Return (X, Y) of the center of cell containing provided text 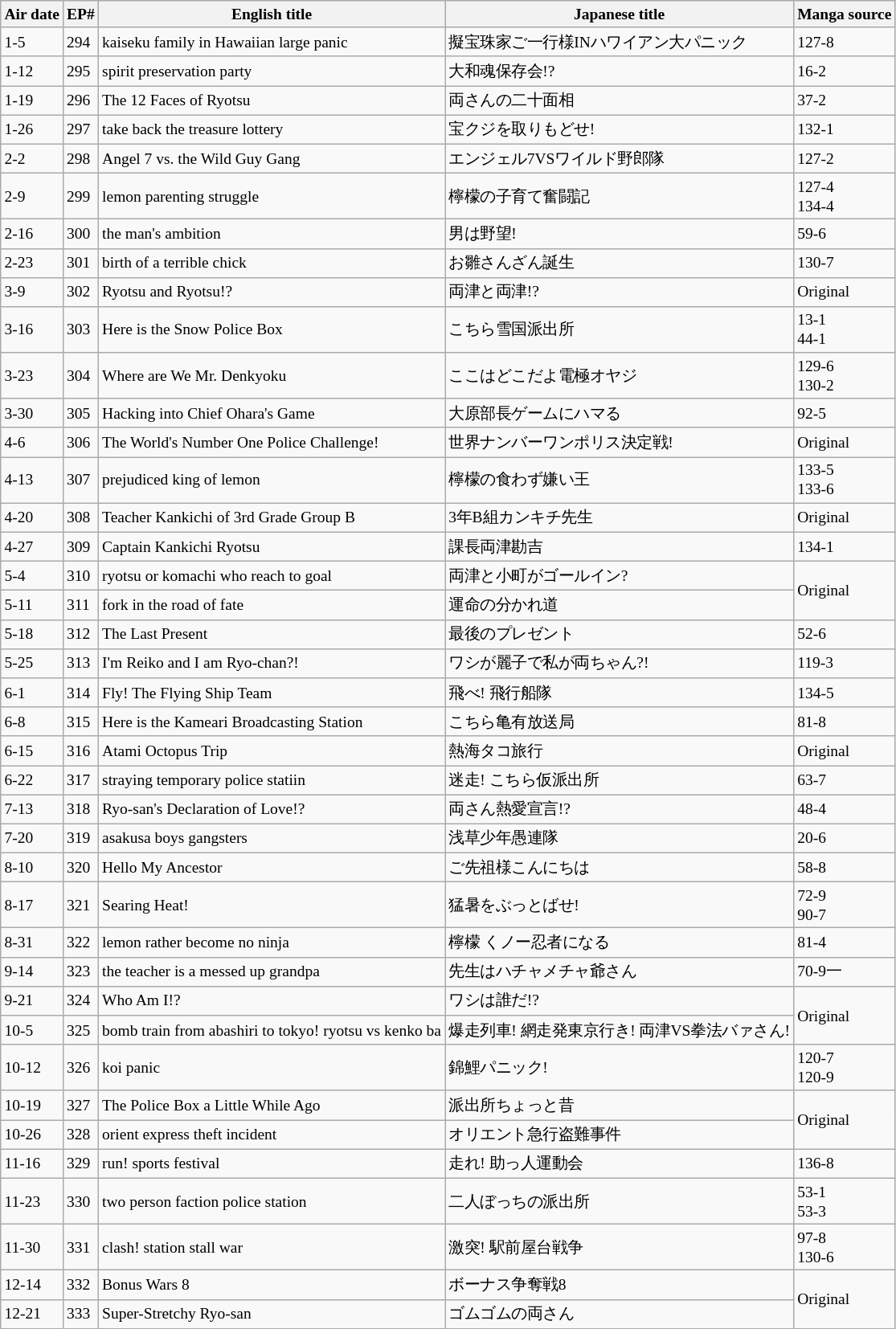
307 (80, 480)
136-8 (845, 1163)
Here is the Kameari Broadcasting Station (272, 722)
294 (80, 42)
English title (272, 14)
296 (80, 100)
314 (80, 693)
2-2 (32, 158)
I'm Reiko and I am Ryo-chan?! (272, 663)
329 (80, 1163)
304 (80, 376)
13-144-1 (845, 329)
12-21 (32, 1314)
129-6130-2 (845, 376)
1-5 (32, 42)
the man's ambition (272, 234)
派出所ちょっと昔 (620, 1105)
6-15 (32, 750)
激突! 駅前屋台戦争 (620, 1247)
爆走列車! 網走発東京行き! 両津VS拳法バァさん! (620, 1030)
大和魂保存会!? (620, 71)
Ryo-san's Declaration of Love!? (272, 809)
323 (80, 971)
熱海タコ旅行 (620, 750)
The 12 Faces of Ryotsu (272, 100)
世界ナンバーワンポリス決定戦! (620, 442)
Where are We Mr. Denkyoku (272, 376)
11-30 (32, 1247)
Teacher Kankichi of 3rd Grade Group B (272, 517)
擬宝珠家ご一行様INハワイアン大パニック (620, 42)
両津と両津!? (620, 292)
81-4 (845, 943)
310 (80, 576)
錦鯉パニック! (620, 1067)
301 (80, 263)
322 (80, 943)
3-9 (32, 292)
318 (80, 809)
男は野望! (620, 234)
両さんの二十面相 (620, 100)
312 (80, 634)
53-153-3 (845, 1200)
309 (80, 546)
檸檬 くノー忍者になる (620, 943)
ryotsu or komachi who reach to goal (272, 576)
The World's Number One Police Challenge! (272, 442)
317 (80, 779)
走れ! 助っ人運動会 (620, 1163)
70-9一 (845, 971)
11-23 (32, 1200)
37-2 (845, 100)
エンジェル7VSワイルド野郎隊 (620, 158)
5-18 (32, 634)
ご先祖様こんにちは (620, 867)
6-22 (32, 779)
300 (80, 234)
295 (80, 71)
こちら亀有放送局 (620, 722)
127-2 (845, 158)
ワシは誰だ!? (620, 1000)
134-5 (845, 693)
5-11 (32, 605)
2-9 (32, 196)
asakusa boys gangsters (272, 838)
the teacher is a messed up grandpa (272, 971)
81-8 (845, 722)
迷走! こちら仮派出所 (620, 779)
20-6 (845, 838)
92-5 (845, 413)
straying temporary police statiin (272, 779)
koi panic (272, 1067)
2-23 (32, 263)
spirit preservation party (272, 71)
Atami Octopus Trip (272, 750)
6-1 (32, 693)
Bonus Wars 8 (272, 1285)
321 (80, 905)
fork in the road of fate (272, 605)
306 (80, 442)
Air date (32, 14)
313 (80, 663)
7-13 (32, 809)
7-20 (32, 838)
宝クジを取りもどせ! (620, 129)
オリエント急行盗難事件 (620, 1135)
先生はハチャメチャ爺さん (620, 971)
ワシが麗子で私が両ちゃん?! (620, 663)
63-7 (845, 779)
3年B組カンキチ先生 (620, 517)
320 (80, 867)
大原部長ゲームにハマる (620, 413)
130-7 (845, 263)
11-16 (32, 1163)
330 (80, 1200)
ゴムゴムの両さん (620, 1314)
327 (80, 1105)
1-26 (32, 129)
bomb train from abashiri to tokyo! ryotsu vs kenko ba (272, 1030)
1-12 (32, 71)
8-17 (32, 905)
orient express theft incident (272, 1135)
両津と小町がゴールイン? (620, 576)
10-19 (32, 1105)
Japanese title (620, 14)
最後のプレゼント (620, 634)
浅草少年愚連隊 (620, 838)
Hello My Ancestor (272, 867)
316 (80, 750)
Captain Kankichi Ryotsu (272, 546)
332 (80, 1285)
お雛さんざん誕生 (620, 263)
飛べ! 飛行船隊 (620, 693)
二人ぼっちの派出所 (620, 1200)
2-16 (32, 234)
kaiseku family in Hawaiian large panic (272, 42)
Here is the Snow Police Box (272, 329)
5-25 (32, 663)
302 (80, 292)
Manga source (845, 14)
lemon rather become no ninja (272, 943)
Angel 7 vs. the Wild Guy Gang (272, 158)
檸檬の食わず嫌い王 (620, 480)
311 (80, 605)
315 (80, 722)
4-27 (32, 546)
birth of a terrible chick (272, 263)
Ryotsu and Ryotsu!? (272, 292)
132-1 (845, 129)
3-16 (32, 329)
prejudiced king of lemon (272, 480)
Fly! The Flying Ship Team (272, 693)
take back the treasure lottery (272, 129)
3-30 (32, 413)
134-1 (845, 546)
こちら雪国派出所 (620, 329)
305 (80, 413)
127-4134-4 (845, 196)
72-990-7 (845, 905)
299 (80, 196)
two person faction police station (272, 1200)
319 (80, 838)
The Last Present (272, 634)
Super-Stretchy Ryo-san (272, 1314)
The Police Box a Little While Ago (272, 1105)
48-4 (845, 809)
run! sports festival (272, 1163)
16-2 (845, 71)
8-10 (32, 867)
326 (80, 1067)
308 (80, 517)
10-5 (32, 1030)
97-8130-6 (845, 1247)
Who Am I!? (272, 1000)
9-14 (32, 971)
猛暑をぶっとばせ! (620, 905)
333 (80, 1314)
328 (80, 1135)
303 (80, 329)
10-12 (32, 1067)
Hacking into Chief Ohara's Game (272, 413)
Searing Heat! (272, 905)
EP# (80, 14)
331 (80, 1247)
10-26 (32, 1135)
298 (80, 158)
58-8 (845, 867)
ここはどこだよ電極オヤジ (620, 376)
324 (80, 1000)
120-7120-9 (845, 1067)
4-6 (32, 442)
59-6 (845, 234)
lemon parenting struggle (272, 196)
119-3 (845, 663)
127-8 (845, 42)
1-19 (32, 100)
6-8 (32, 722)
133-5133-6 (845, 480)
52-6 (845, 634)
9-21 (32, 1000)
運命の分かれ道 (620, 605)
8-31 (32, 943)
両さん熱愛宣言!? (620, 809)
5-4 (32, 576)
檸檬の子育て奮闘記 (620, 196)
297 (80, 129)
12-14 (32, 1285)
4-13 (32, 480)
ボーナス争奪戦8 (620, 1285)
clash! station stall war (272, 1247)
課長両津勘吉 (620, 546)
4-20 (32, 517)
325 (80, 1030)
3-23 (32, 376)
